Identify which cell holds the provided text, then report its (x, y) central coordinate. 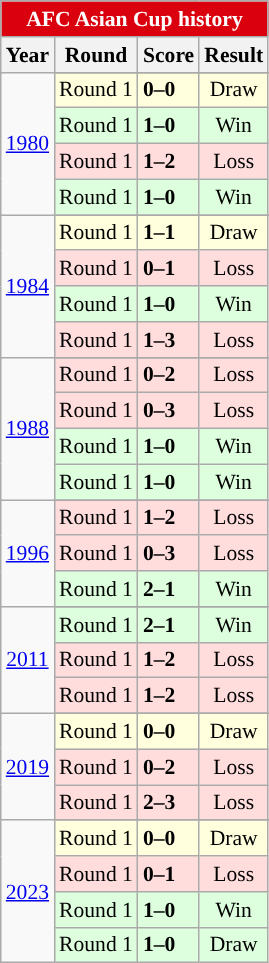
Year (28, 55)
1–1 (168, 233)
1996 (28, 554)
1984 (28, 286)
Score (168, 55)
AFC Asian Cup history (134, 19)
2019 (28, 768)
1988 (28, 428)
Result (234, 55)
2011 (28, 660)
2–3 (168, 803)
1–3 (168, 340)
1980 (28, 143)
Round (96, 55)
2023 (28, 892)
